Detect which cell encompasses the target text, then output its [X, Y] center coordinate. 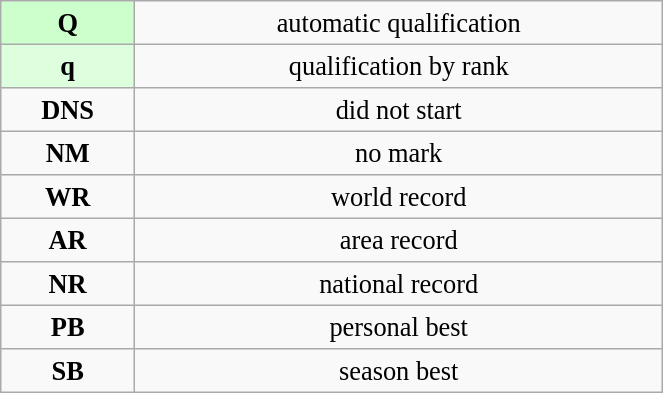
did not start [399, 109]
NR [68, 284]
SB [68, 371]
NM [68, 153]
world record [399, 197]
national record [399, 284]
Q [68, 22]
AR [68, 240]
no mark [399, 153]
season best [399, 371]
q [68, 66]
personal best [399, 327]
qualification by rank [399, 66]
DNS [68, 109]
automatic qualification [399, 22]
area record [399, 240]
WR [68, 197]
PB [68, 327]
